Extract the (x, y) coordinate from the center of the cell holding the provided text.  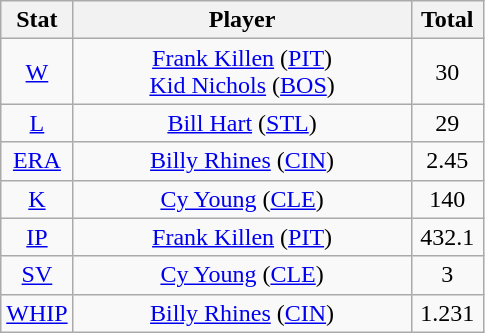
1.231 (447, 313)
Total (447, 20)
Bill Hart (STL) (242, 123)
29 (447, 123)
SV (37, 275)
K (37, 199)
2.45 (447, 161)
140 (447, 199)
IP (37, 237)
Frank Killen (PIT)Kid Nichols (BOS) (242, 72)
WHIP (37, 313)
30 (447, 72)
ERA (37, 161)
L (37, 123)
W (37, 72)
Player (242, 20)
Stat (37, 20)
432.1 (447, 237)
Frank Killen (PIT) (242, 237)
3 (447, 275)
